Locate the cell with the specified text and output its [X, Y] center coordinate. 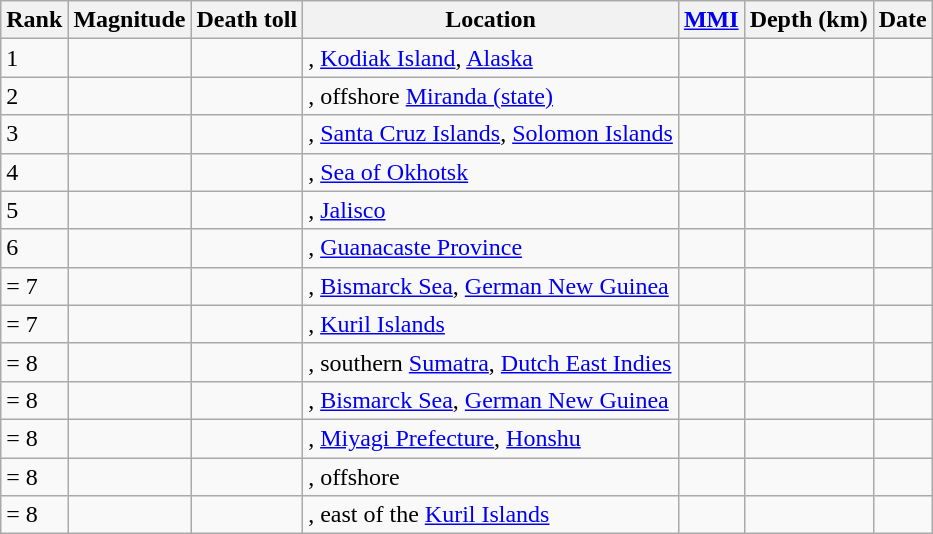
, east of the Kuril Islands [491, 515]
5 [34, 210]
3 [34, 134]
, Kodiak Island, Alaska [491, 58]
, offshore [491, 477]
Depth (km) [808, 20]
, offshore Miranda (state) [491, 96]
1 [34, 58]
, Kuril Islands [491, 324]
, Sea of Okhotsk [491, 172]
4 [34, 172]
Date [902, 20]
Magnitude [130, 20]
6 [34, 248]
Death toll [247, 20]
Location [491, 20]
, southern Sumatra, Dutch East Indies [491, 362]
, Santa Cruz Islands, Solomon Islands [491, 134]
, Jalisco [491, 210]
, Guanacaste Province [491, 248]
2 [34, 96]
MMI [711, 20]
, Miyagi Prefecture, Honshu [491, 438]
Rank [34, 20]
